Extract the [x, y] coordinate from the center of the cell holding the provided text.  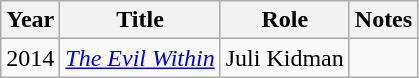
Year [30, 20]
Role [284, 20]
Notes [383, 20]
The Evil Within [140, 58]
Juli Kidman [284, 58]
Title [140, 20]
2014 [30, 58]
